Provide the [x, y] coordinate of the cell's center where the given text is located.  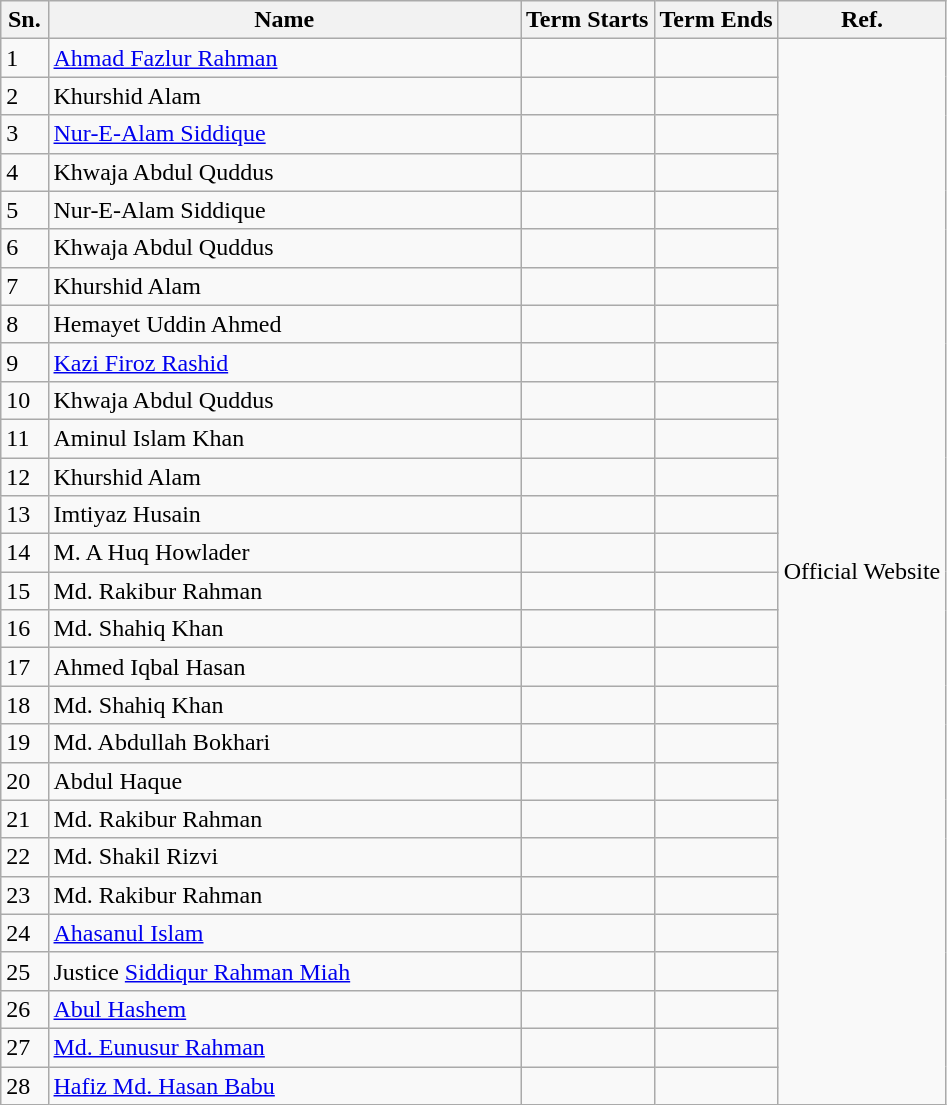
10 [24, 400]
5 [24, 210]
M. A Huq Howlader [284, 553]
15 [24, 591]
11 [24, 438]
22 [24, 857]
Imtiyaz Husain [284, 515]
9 [24, 362]
8 [24, 324]
Justice Siddiqur Rahman Miah [284, 971]
Ahasanul Islam [284, 933]
19 [24, 743]
23 [24, 895]
7 [24, 286]
Aminul Islam Khan [284, 438]
3 [24, 134]
16 [24, 629]
26 [24, 1009]
13 [24, 515]
Md. Eunusur Rahman [284, 1047]
Abul Hashem [284, 1009]
2 [24, 96]
Official Website [862, 572]
Name [284, 20]
28 [24, 1085]
Md. Abdullah Bokhari [284, 743]
Hafiz Md. Hasan Babu [284, 1085]
24 [24, 933]
17 [24, 667]
18 [24, 705]
Ahmed Iqbal Hasan [284, 667]
Md. Shakil Rizvi [284, 857]
14 [24, 553]
Kazi Firoz Rashid [284, 362]
4 [24, 172]
Ahmad Fazlur Rahman [284, 58]
Hemayet Uddin Ahmed [284, 324]
12 [24, 477]
20 [24, 781]
Sn. [24, 20]
Term Ends [716, 20]
25 [24, 971]
Term Starts [587, 20]
6 [24, 248]
Ref. [862, 20]
27 [24, 1047]
1 [24, 58]
21 [24, 819]
Abdul Haque [284, 781]
